Extract the [X, Y] coordinate from the center of the cell holding the provided text.  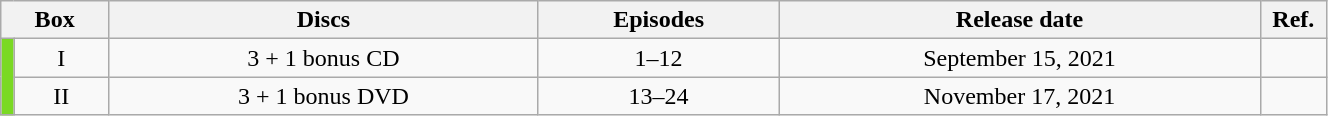
November 17, 2021 [1020, 96]
Discs [324, 20]
3 + 1 bonus DVD [324, 96]
Release date [1020, 20]
Episodes [658, 20]
Box [55, 20]
13–24 [658, 96]
I [62, 58]
September 15, 2021 [1020, 58]
II [62, 96]
3 + 1 bonus CD [324, 58]
1–12 [658, 58]
Ref. [1293, 20]
